Output the [X, Y] coordinate of the center of the cell containing the given text.  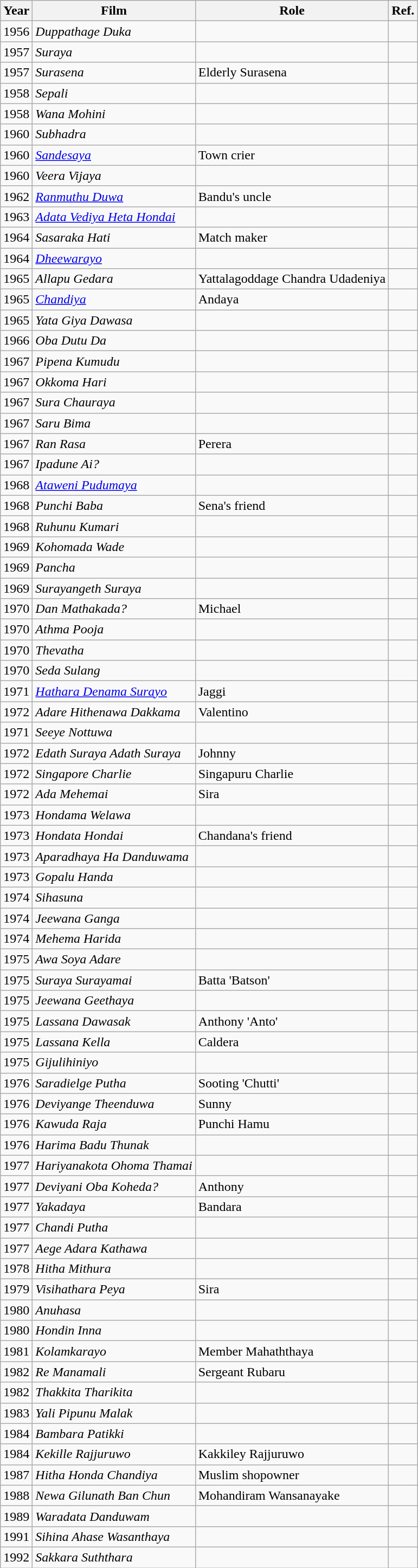
Wana Mohini [114, 114]
Caldera [292, 1042]
Yali Pipunu Malak [114, 1413]
Elderly Surasena [292, 73]
Singapuru Charlie [292, 774]
Sooting 'Chutti' [292, 1083]
Hathara Denama Surayo [114, 691]
1983 [16, 1413]
Aparadhaya Ha Danduwama [114, 856]
1987 [16, 1475]
Lassana Kella [114, 1042]
Bambara Patikki [114, 1434]
Allapu Gedara [114, 279]
Mohandiram Wansanayake [292, 1495]
Ref. [403, 11]
Newa Gilunath Ban Chun [114, 1495]
Dan Mathakada? [114, 609]
Okkoma Hari [114, 382]
Ruhunu Kumari [114, 526]
Hitha Mithura [114, 1269]
Andaya [292, 300]
Ran Rasa [114, 444]
1978 [16, 1269]
Visihathara Peya [114, 1290]
Seeye Nottuwa [114, 733]
Suraya [114, 52]
Mehema Harida [114, 939]
Saru Bima [114, 423]
Hondata Hondai [114, 835]
Ataweni Pudumaya [114, 485]
1962 [16, 196]
Ranmuthu Duwa [114, 196]
Hitha Honda Chandiya [114, 1475]
Waradata Danduwam [114, 1516]
1966 [16, 341]
Chandiya [114, 300]
Sihasuna [114, 897]
Yata Giya Dawasa [114, 320]
Film [114, 11]
Sakkara Suththara [114, 1557]
1991 [16, 1537]
Dheewarayo [114, 258]
Kawuda Raja [114, 1124]
Subhadra [114, 134]
Lassana Dawasak [114, 1021]
Hondama Welawa [114, 815]
Hariyanakota Ohoma Thamai [114, 1165]
1989 [16, 1516]
1992 [16, 1557]
Chandana's friend [292, 835]
Sepali [114, 93]
Seda Sulang [114, 671]
Re Manamali [114, 1372]
Michael [292, 609]
Surasena [114, 73]
Surayangeth Suraya [114, 588]
Town crier [292, 155]
Sura Chauraya [114, 403]
Johnny [292, 753]
Singapore Charlie [114, 774]
Thakkita Tharikita [114, 1392]
Muslim shopowner [292, 1475]
Yattalagoddage Chandra Udadeniya [292, 279]
Edath Suraya Adath Suraya [114, 753]
Yakadaya [114, 1207]
Jeewana Ganga [114, 918]
Gopalu Handa [114, 877]
Jeewana Geethaya [114, 1001]
Batta 'Batson' [292, 980]
1979 [16, 1290]
Anuhasa [114, 1310]
Sasaraka Hati [114, 237]
Valentino [292, 712]
Sergeant Rubaru [292, 1372]
Thevatha [114, 650]
Perera [292, 444]
Ada Mehemai [114, 794]
Sandesaya [114, 155]
Pancha [114, 567]
Suraya Surayamai [114, 980]
Role [292, 11]
Punchi Hamu [292, 1124]
1956 [16, 31]
Member Mahaththaya [292, 1351]
Anthony 'Anto' [292, 1021]
Anthony [292, 1186]
1981 [16, 1351]
Ipadune Ai? [114, 464]
Deviyani Oba Koheda? [114, 1186]
Sunny [292, 1104]
Kohomada Wade [114, 547]
Gijulihiniyo [114, 1062]
Hondin Inna [114, 1331]
Bandu's uncle [292, 196]
Saradielge Putha [114, 1083]
Pipena Kumudu [114, 361]
Kekille Rajjuruwo [114, 1454]
Kakkiley Rajjuruwo [292, 1454]
1988 [16, 1495]
Sihina Ahase Wasanthaya [114, 1537]
Awa Soya Adare [114, 960]
Sena's friend [292, 506]
Match maker [292, 237]
Deviyange Theenduwa [114, 1104]
Oba Dutu Da [114, 341]
Veera Vijaya [114, 176]
Punchi Baba [114, 506]
Aege Adara Kathawa [114, 1248]
Jaggi [292, 691]
Kolamkarayo [114, 1351]
Bandara [292, 1207]
Harima Badu Thunak [114, 1145]
Chandi Putha [114, 1227]
Duppathage Duka [114, 31]
Adare Hithenawa Dakkama [114, 712]
Athma Pooja [114, 630]
Adata Vediya Heta Hondai [114, 217]
Year [16, 11]
1963 [16, 217]
